Pinpoint the cell where the given text exists, returning its [X, Y] midpoint coordinate. 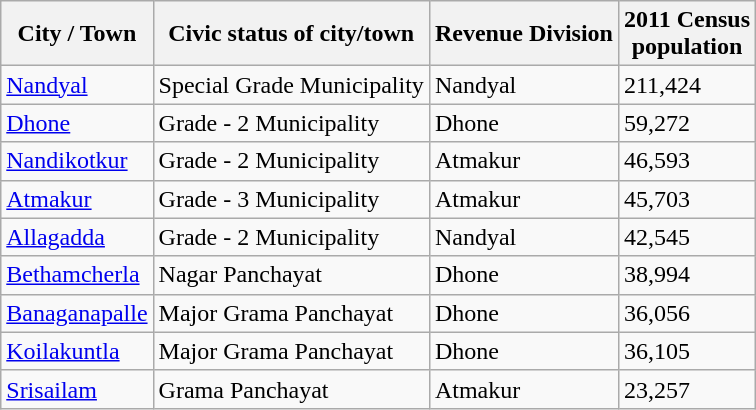
Srisailam [77, 389]
211,424 [686, 85]
36,056 [686, 313]
Grama Panchayat [291, 389]
59,272 [686, 123]
23,257 [686, 389]
Nandikotkur [77, 161]
Special Grade Municipality [291, 85]
46,593 [686, 161]
Civic status of city/town [291, 34]
Nagar Panchayat [291, 275]
Bethamcherla [77, 275]
36,105 [686, 351]
42,545 [686, 237]
2011 Censuspopulation [686, 34]
Revenue Division [524, 34]
Grade - 3 Municipality [291, 199]
Koilakuntla [77, 351]
City / Town [77, 34]
Allagadda [77, 237]
45,703 [686, 199]
Banaganapalle [77, 313]
38,994 [686, 275]
